Pinpoint the cell where the given text exists, returning its (x, y) midpoint coordinate. 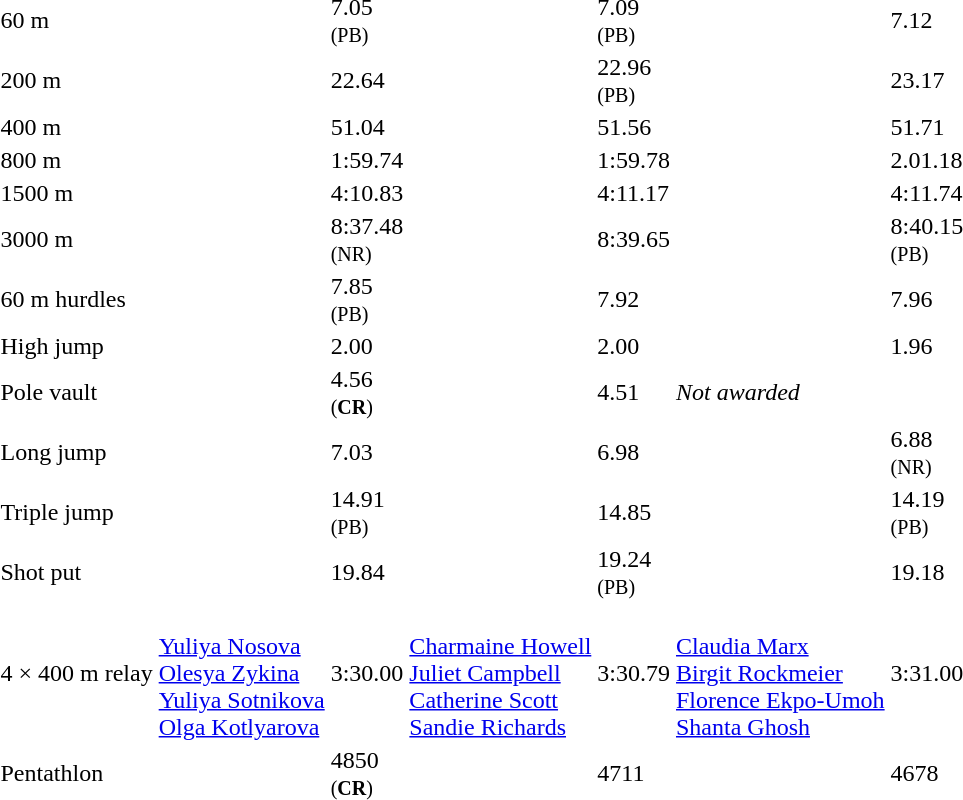
1:59.74 (367, 160)
8:39.65 (634, 240)
4.56(CR) (367, 392)
22.64 (367, 80)
7.85 (PB) (367, 300)
3:30.00 (367, 673)
8:37.48 (NR) (367, 240)
Claudia MarxBirgit RockmeierFlorence Ekpo-UmohShanta Ghosh (780, 673)
3:30.79 (634, 673)
Not awarded (780, 392)
22.96 (PB) (634, 80)
4.51 (634, 392)
14.85 (634, 512)
4:10.83 (367, 193)
1:59.78 (634, 160)
19.84 (367, 572)
Charmaine HowellJuliet CampbellCatherine ScottSandie Richards (500, 673)
4:11.17 (634, 193)
7.03 (367, 452)
51.04 (367, 127)
6.98 (634, 452)
51.56 (634, 127)
Yuliya NosovaOlesya ZykinaYuliya SotnikovaOlga Kotlyarova (242, 673)
14.91 (PB) (367, 512)
19.24 (PB) (634, 572)
7.92 (634, 300)
